Return [x, y] of the center of cell containing provided text 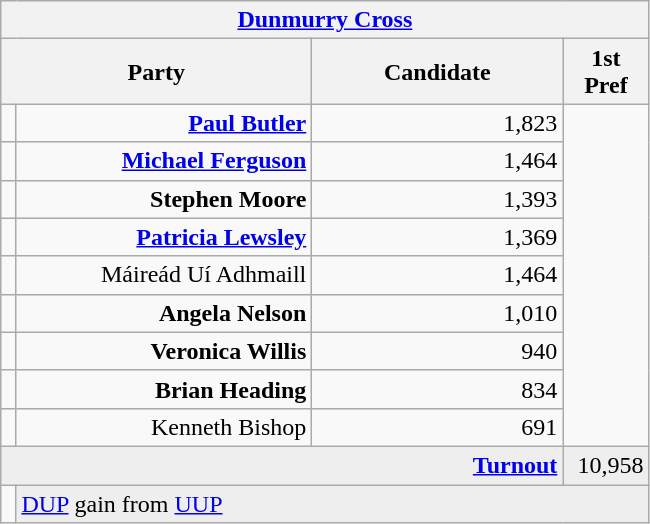
10,958 [606, 465]
Patricia Lewsley [164, 237]
1,369 [438, 237]
Kenneth Bishop [164, 427]
940 [438, 351]
Angela Nelson [164, 313]
Michael Ferguson [164, 161]
Stephen Moore [164, 199]
Dunmurry Cross [325, 20]
Brian Heading [164, 389]
Veronica Willis [164, 351]
Party [156, 72]
Paul Butler [164, 123]
691 [438, 427]
1st Pref [606, 72]
1,010 [438, 313]
DUP gain from UUP [332, 503]
Turnout [282, 465]
Candidate [438, 72]
834 [438, 389]
1,823 [438, 123]
Máireád Uí Adhmaill [164, 275]
1,393 [438, 199]
